From the cell containing the given text, extract its center point as (x, y) coordinate. 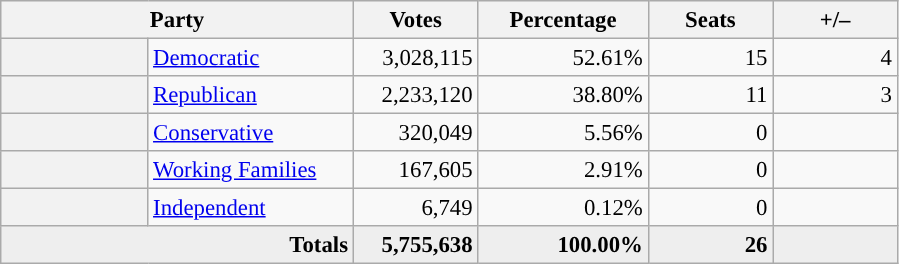
Conservative (251, 133)
15 (710, 58)
Republican (251, 95)
320,049 (416, 133)
2.91% (563, 170)
2,233,120 (416, 95)
3,028,115 (416, 58)
38.80% (563, 95)
5.56% (563, 133)
Party (178, 20)
3 (836, 95)
Independent (251, 208)
Seats (710, 20)
100.00% (563, 245)
6,749 (416, 208)
11 (710, 95)
0.12% (563, 208)
Votes (416, 20)
+/– (836, 20)
Democratic (251, 58)
Working Families (251, 170)
5,755,638 (416, 245)
Totals (178, 245)
4 (836, 58)
26 (710, 245)
Percentage (563, 20)
52.61% (563, 58)
167,605 (416, 170)
